From the cell containing the given text, extract its center point as (X, Y) coordinate. 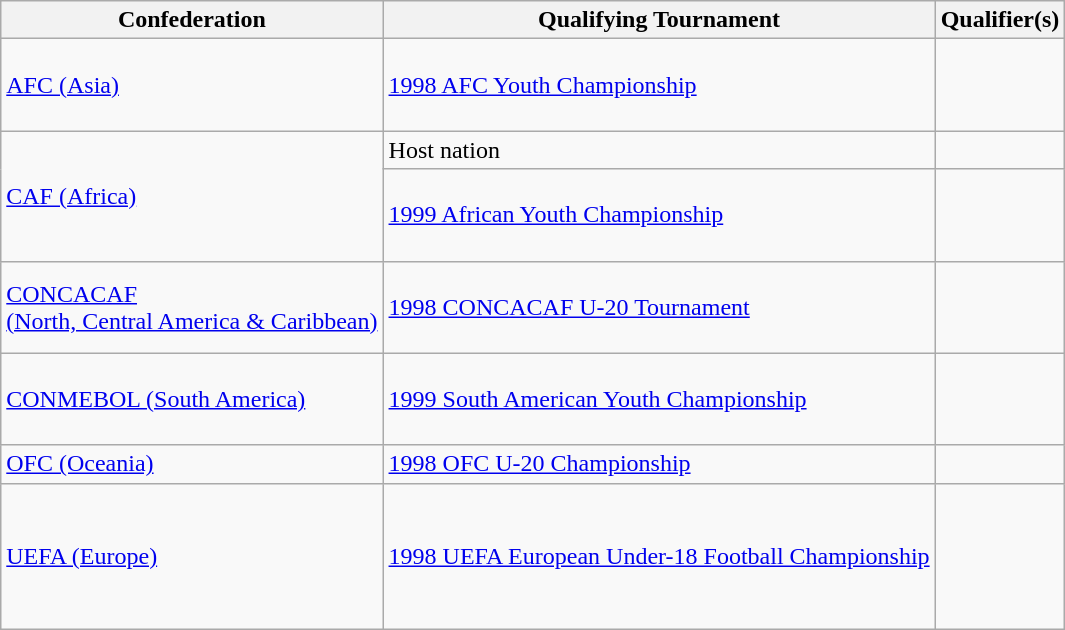
CONCACAF (North, Central America & Caribbean) (192, 307)
Confederation (192, 20)
OFC (Oceania) (192, 464)
Host nation (659, 150)
CONMEBOL (South America) (192, 399)
Qualifier(s) (1000, 20)
1998 AFC Youth Championship (659, 85)
AFC (Asia) (192, 85)
CAF (Africa) (192, 196)
1999 African Youth Championship (659, 215)
1998 CONCACAF U-20 Tournament (659, 307)
1998 OFC U-20 Championship (659, 464)
Qualifying Tournament (659, 20)
1999 South American Youth Championship (659, 399)
1998 UEFA European Under-18 Football Championship (659, 556)
UEFA (Europe) (192, 556)
